Identify which cell holds the provided text, then report its (X, Y) central coordinate. 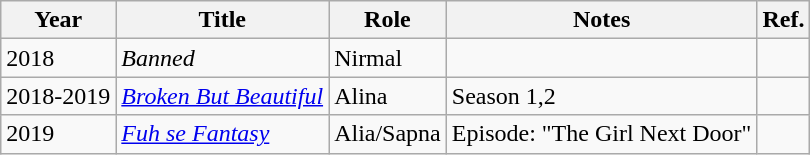
Alina (388, 96)
2018 (58, 58)
Season 1,2 (602, 96)
2018-2019 (58, 96)
Year (58, 20)
Ref. (784, 20)
Role (388, 20)
Broken But Beautiful (222, 96)
Banned (222, 58)
Episode: "The Girl Next Door" (602, 134)
Fuh se Fantasy (222, 134)
Alia/Sapna (388, 134)
Nirmal (388, 58)
Notes (602, 20)
2019 (58, 134)
Title (222, 20)
